Locate the cell with the specified text and output its [x, y] center coordinate. 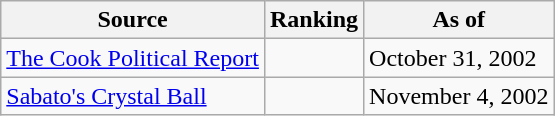
Sabato's Crystal Ball [133, 96]
Ranking [314, 20]
The Cook Political Report [133, 58]
Source [133, 20]
October 31, 2002 [459, 58]
November 4, 2002 [459, 96]
As of [459, 20]
